Return (X, Y) of the center of cell containing provided text 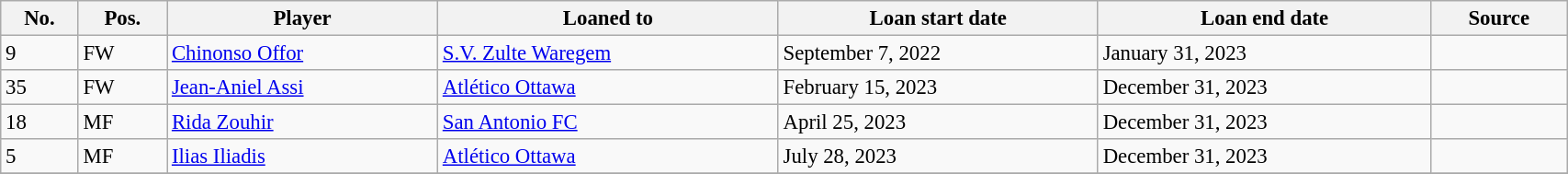
January 31, 2023 (1264, 53)
35 (39, 87)
9 (39, 53)
18 (39, 122)
February 15, 2023 (938, 87)
Player (303, 18)
No. (39, 18)
Loan start date (938, 18)
Chinonso Offor (303, 53)
Source (1499, 18)
Jean-Aniel Assi (303, 87)
Loaned to (608, 18)
Pos. (122, 18)
Loan end date (1264, 18)
July 28, 2023 (938, 157)
September 7, 2022 (938, 53)
Ilias Iliadis (303, 157)
Rida Zouhir (303, 122)
San Antonio FC (608, 122)
S.V. Zulte Waregem (608, 53)
April 25, 2023 (938, 122)
5 (39, 157)
